Pinpoint the cell where the given text exists, returning its [X, Y] midpoint coordinate. 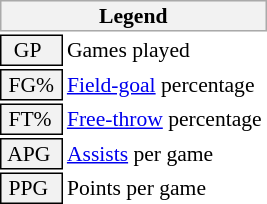
Legend [134, 16]
Assists per game [166, 154]
Points per game [166, 188]
FG% [31, 85]
Games played [166, 50]
Free-throw percentage [166, 120]
FT% [31, 120]
Field-goal percentage [166, 85]
GP [31, 50]
APG [31, 154]
PPG [31, 188]
